For the text-containing cell, return its midpoint in (x, y) coordinate format. 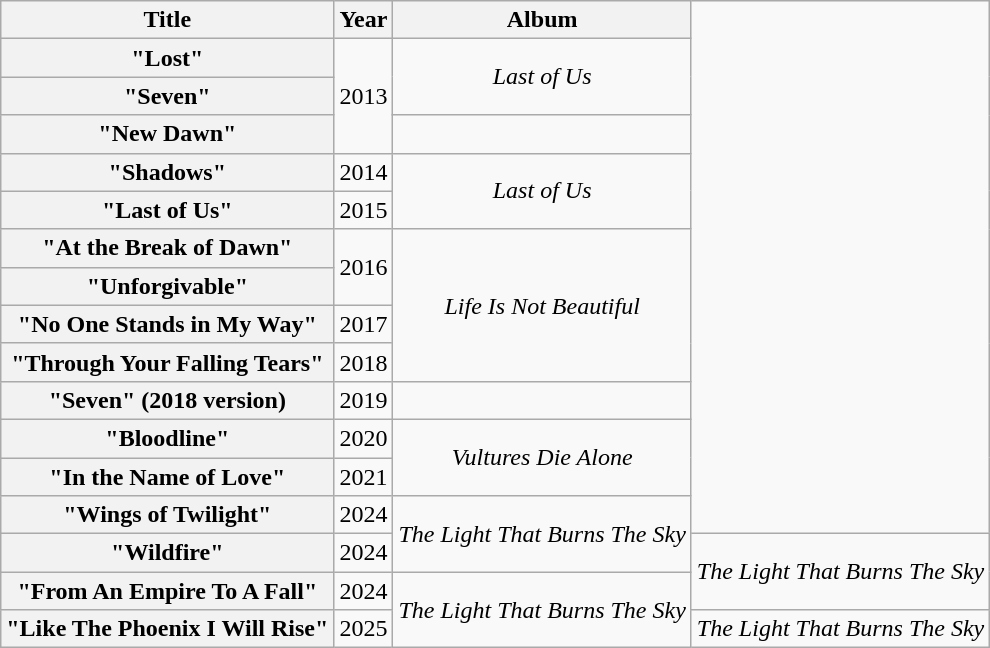
"Wings of Twilight" (168, 515)
Title (168, 20)
"Wildfire" (168, 553)
Vultures Die Alone (542, 457)
"Unforgivable" (168, 286)
2016 (364, 267)
"Shadows" (168, 172)
2018 (364, 362)
2019 (364, 400)
"Seven" (168, 96)
Year (364, 20)
Life Is Not Beautiful (542, 305)
"In the Name of Love" (168, 477)
2020 (364, 438)
2025 (364, 629)
"Seven" (2018 version) (168, 400)
"At the Break of Dawn" (168, 248)
2021 (364, 477)
"No One Stands in My Way" (168, 324)
"From An Empire To A Fall" (168, 591)
2014 (364, 172)
"Like The Phoenix I Will Rise" (168, 629)
"Bloodline" (168, 438)
"Last of Us" (168, 210)
"New Dawn" (168, 134)
"Lost" (168, 58)
2013 (364, 96)
2017 (364, 324)
"Through Your Falling Tears" (168, 362)
2015 (364, 210)
Album (542, 20)
